Output the [X, Y] coordinate of the center of the cell containing the given text.  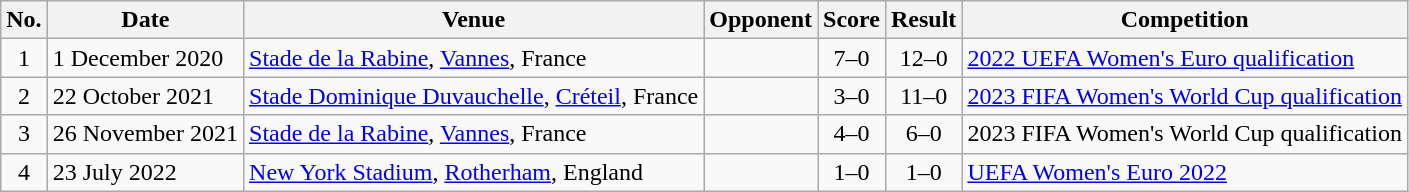
26 November 2021 [145, 134]
22 October 2021 [145, 96]
Opponent [761, 20]
1 [24, 58]
No. [24, 20]
Venue [474, 20]
UEFA Women's Euro 2022 [1185, 172]
4 [24, 172]
3–0 [852, 96]
Date [145, 20]
12–0 [923, 58]
3 [24, 134]
7–0 [852, 58]
4–0 [852, 134]
Score [852, 20]
Competition [1185, 20]
Stade Dominique Duvauchelle, Créteil, France [474, 96]
1 December 2020 [145, 58]
23 July 2022 [145, 172]
New York Stadium, Rotherham, England [474, 172]
2 [24, 96]
2022 UEFA Women's Euro qualification [1185, 58]
Result [923, 20]
6–0 [923, 134]
11–0 [923, 96]
